For the text-containing cell, return its midpoint in (x, y) coordinate format. 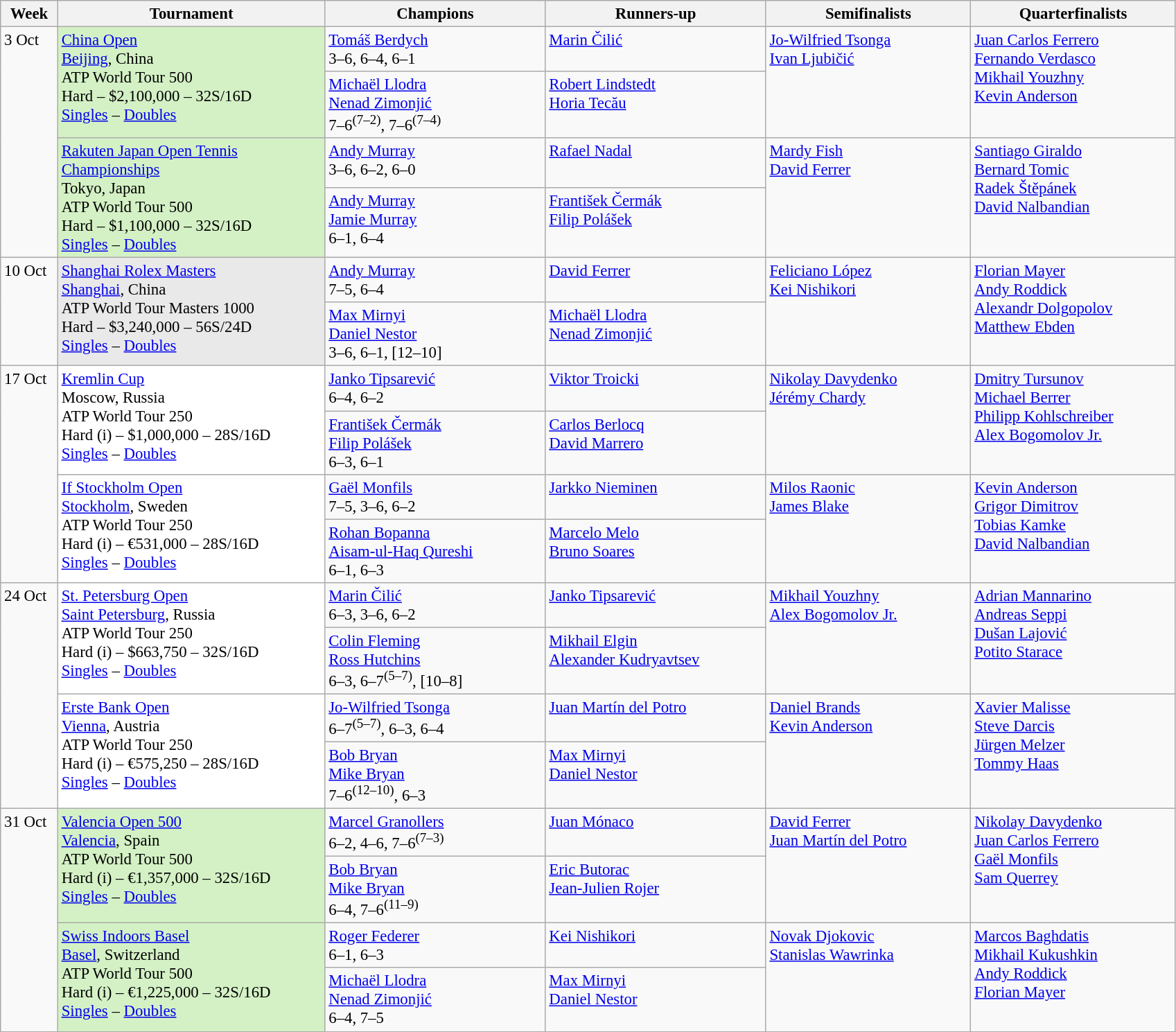
Feliciano López Kei Nishikori (868, 312)
Swiss Indoors Basel Basel, SwitzerlandATP World Tour 500Hard (i) – €1,225,000 – 32S/16DSingles – Doubles (191, 977)
František Čermák Filip Polášek (656, 223)
Erste Bank Open Vienna, AustriaATP World Tour 250Hard (i) – €575,250 – 28S/16DSingles – Doubles (191, 751)
Quarterfinalists (1073, 14)
Tournament (191, 14)
Marin Čilić (656, 50)
Janko Tipsarević (656, 604)
Rohan Bopanna Aisam-ul-Haq Qureshi6–1, 6–3 (435, 551)
Andy Murray3–6, 6–2, 6–0 (435, 162)
Dmitry Tursunov Michael Berrer Philipp Kohlschreiber Alex Bogomolov Jr. (1073, 420)
China Open Beijing, ChinaATP World Tour 500Hard – $2,100,000 – 32S/16DSingles – Doubles (191, 83)
Nikolay Davydenko Jérémy Chardy (868, 420)
Juan Mónaco (656, 833)
Mardy Fish David Ferrer (868, 198)
Valencia Open 500 Valencia, SpainATP World Tour 500Hard (i) – €1,357,000 – 32S/16DSingles – Doubles (191, 866)
Andy Murray Jamie Murray6–1, 6–4 (435, 223)
Jo-Wilfried Tsonga 6–7(5–7), 6–3, 6–4 (435, 718)
Colin Fleming Ross Hutchins 6–3, 6–7(5–7), [10–8] (435, 661)
František Čermák Filip Polášek 6–3, 6–1 (435, 443)
David Ferrer Juan Martín del Potro (868, 866)
31 Oct (29, 920)
Eric Butorac Jean-Julien Rojer (656, 890)
Michaël Llodra Nenad Zimonjić6–4, 7–5 (435, 1000)
Juan Martín del Potro (656, 718)
Jo-Wilfried Tsonga Ivan Ljubičić (868, 83)
Shanghai Rolex Masters Shanghai, ChinaATP World Tour Masters 1000Hard – $3,240,000 – 56S/24DSingles – Doubles (191, 312)
Kevin Anderson Grigor Dimitrov Tobias Kamke David Nalbandian (1073, 528)
Roger Federer6–1, 6–3 (435, 945)
Jarkko Nieminen (656, 496)
Bob Bryan Mike Bryan6–4, 7–6(11–9) (435, 890)
St. Petersburg Open Saint Petersburg, RussiaATP World Tour 250Hard (i) – $663,750 – 32S/16DSingles – Doubles (191, 638)
Week (29, 14)
Mikhail Elgin Alexander Kudryavtsev (656, 661)
Nikolay Davydenko Juan Carlos Ferrero Gaël Monfils Sam Querrey (1073, 866)
Kei Nishikori (656, 945)
Gaël Monfils7–5, 3–6, 6–2 (435, 496)
Marcos Baghdatis Mikhail Kukushkin Andy Roddick Florian Mayer (1073, 977)
Michaël Llodra Nenad Zimonjić7–6(7–2), 7–6(7–4) (435, 105)
17 Oct (29, 474)
Champions (435, 14)
10 Oct (29, 312)
David Ferrer (656, 280)
Rakuten Japan Open Tennis Championships Tokyo, JapanATP World Tour 500Hard – $1,100,000 – 32S/16DSingles – Doubles (191, 198)
Bob Bryan Mike Bryan 7–6(12–10), 6–3 (435, 775)
Semifinalists (868, 14)
Santiago Giraldo Bernard Tomic Radek Štěpánek David Nalbandian (1073, 198)
Xavier Malisse Steve Darcis Jürgen Melzer Tommy Haas (1073, 751)
Marcelo Melo Bruno Soares (656, 551)
Rafael Nadal (656, 162)
Andy Murray7–5, 6–4 (435, 280)
Mikhail Youzhny Alex Bogomolov Jr. (868, 638)
Robert Lindstedt Horia Tecău (656, 105)
Michaël Llodra Nenad Zimonjić (656, 334)
Max Mirnyi Daniel Nestor3–6, 6–1, [12–10] (435, 334)
Janko Tipsarević6–4, 6–2 (435, 388)
If Stockholm Open Stockholm, SwedenATP World Tour 250Hard (i) – €531,000 – 28S/16DSingles – Doubles (191, 528)
Kremlin Cup Moscow, RussiaATP World Tour 250Hard (i) – $1,000,000 – 28S/16DSingles – Doubles (191, 420)
24 Oct (29, 695)
Viktor Troicki (656, 388)
Carlos Berlocq David Marrero (656, 443)
Novak Djokovic Stanislas Wawrinka (868, 977)
Milos Raonic James Blake (868, 528)
Daniel Brands Kevin Anderson (868, 751)
Juan Carlos Ferrero Fernando Verdasco Mikhail Youzhny Kevin Anderson (1073, 83)
Tomáš Berdych3–6, 6–4, 6–1 (435, 50)
Runners-up (656, 14)
Marcel Granollers6–2, 4–6, 7–6(7–3) (435, 833)
3 Oct (29, 143)
Marin Čilić6–3, 3–6, 6–2 (435, 604)
Florian Mayer Andy Roddick Alexandr Dolgopolov Matthew Ebden (1073, 312)
Adrian Mannarino Andreas Seppi Dušan Lajović Potito Starace (1073, 638)
